Return [x, y] of the center of cell containing provided text 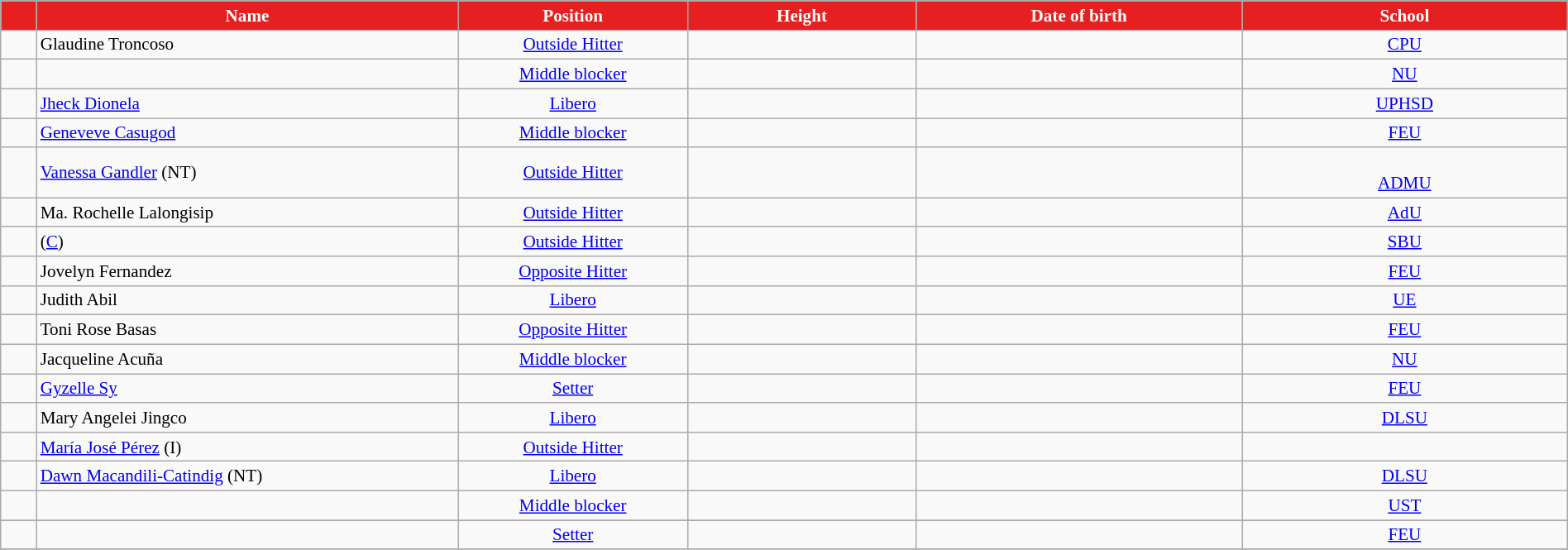
Toni Rose Basas [248, 329]
SBU [1405, 242]
Ma. Rochelle Lalongisip [248, 212]
Mary Angelei Jingco [248, 417]
Gyzelle Sy [248, 389]
Height [802, 15]
Position [572, 15]
Vanessa Gandler (NT) [248, 172]
CPU [1405, 45]
UE [1405, 299]
Jheck Dionela [248, 103]
AdU [1405, 212]
UPHSD [1405, 103]
UST [1405, 505]
(C) [248, 242]
Name [248, 15]
Jovelyn Fernandez [248, 271]
Date of birth [1079, 15]
Dawn Macandili-Catindig (NT) [248, 476]
School [1405, 15]
Glaudine Troncoso [248, 45]
ADMU [1405, 172]
Geneveve Casugod [248, 132]
Judith Abil [248, 299]
Jacqueline Acuña [248, 359]
María José Pérez (I) [248, 447]
